Locate the cell with the specified text and output its [x, y] center coordinate. 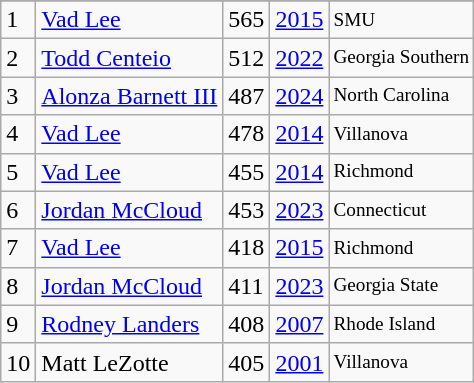
487 [246, 96]
Alonza Barnett III [130, 96]
408 [246, 324]
7 [18, 248]
4 [18, 134]
1 [18, 20]
2024 [300, 96]
2 [18, 58]
455 [246, 172]
5 [18, 172]
Georgia Southern [402, 58]
8 [18, 286]
405 [246, 362]
Rodney Landers [130, 324]
512 [246, 58]
9 [18, 324]
411 [246, 286]
SMU [402, 20]
453 [246, 210]
565 [246, 20]
478 [246, 134]
Rhode Island [402, 324]
Matt LeZotte [130, 362]
Connecticut [402, 210]
2007 [300, 324]
10 [18, 362]
Georgia State [402, 286]
2001 [300, 362]
North Carolina [402, 96]
418 [246, 248]
6 [18, 210]
Todd Centeio [130, 58]
2022 [300, 58]
3 [18, 96]
